Extract the (x, y) coordinate from the center of the cell holding the provided text.  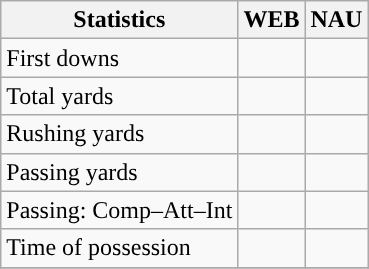
NAU (336, 20)
Time of possession (120, 248)
Passing yards (120, 172)
Total yards (120, 96)
WEB (272, 20)
First downs (120, 58)
Passing: Comp–Att–Int (120, 210)
Rushing yards (120, 134)
Statistics (120, 20)
